Identify which cell holds the provided text, then report its [X, Y] central coordinate. 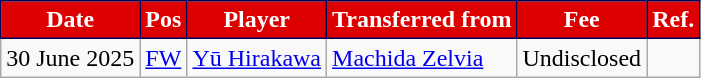
Player [257, 20]
Machida Zelvia [422, 58]
FW [164, 58]
Yū Hirakawa [257, 58]
Pos [164, 20]
Undisclosed [582, 58]
Fee [582, 20]
Date [70, 20]
Ref. [674, 20]
Transferred from [422, 20]
30 June 2025 [70, 58]
